Output the [X, Y] coordinate of the center of the cell containing the given text.  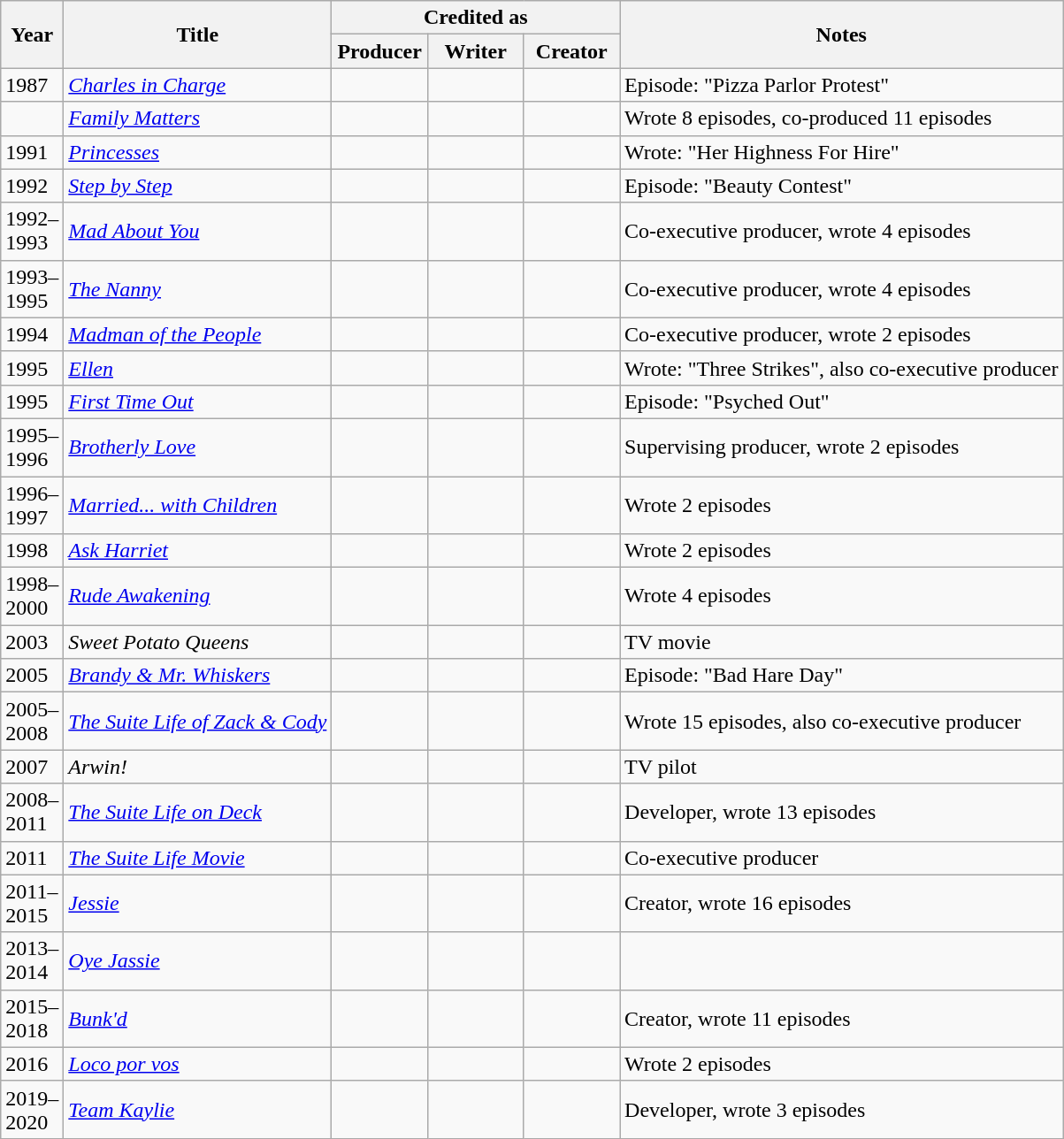
1991 [32, 152]
TV pilot [842, 767]
Madman of the People [198, 334]
Charles in Charge [198, 85]
The Nanny [198, 288]
Creator, wrote 16 episodes [842, 904]
1995–1996 [32, 447]
2005 [32, 676]
1987 [32, 85]
The Suite Life of Zack & Cody [198, 722]
1998 [32, 551]
Loco por vos [198, 1064]
Rude Awakening [198, 596]
2008–2011 [32, 812]
Episode: "Pizza Parlor Protest" [842, 85]
Wrote: "Three Strikes", also co-executive producer [842, 368]
1993–1995 [32, 288]
Wrote 4 episodes [842, 596]
Team Kaylie [198, 1109]
2011 [32, 858]
2003 [32, 642]
Year [32, 34]
Wrote 15 episodes, also co-executive producer [842, 722]
2015–2018 [32, 1019]
Brandy & Mr. Whiskers [198, 676]
Notes [842, 34]
2011–2015 [32, 904]
Wrote: "Her Highness For Hire" [842, 152]
Ask Harriet [198, 551]
1992–1993 [32, 232]
2016 [32, 1064]
Married... with Children [198, 504]
1996–1997 [32, 504]
1992 [32, 186]
Bunk'd [198, 1019]
Episode: "Bad Hare Day" [842, 676]
Co-executive producer [842, 858]
2007 [32, 767]
First Time Out [198, 401]
Step by Step [198, 186]
2005–2008 [32, 722]
1998–2000 [32, 596]
Mad About You [198, 232]
Ellen [198, 368]
Arwin! [198, 767]
Co-executive producer, wrote 2 episodes [842, 334]
2019–2020 [32, 1109]
Credited as [476, 18]
Episode: "Beauty Contest" [842, 186]
Jessie [198, 904]
TV movie [842, 642]
Developer, wrote 3 episodes [842, 1109]
1994 [32, 334]
Oye Jassie [198, 960]
Writer [476, 51]
Episode: "Psyched Out" [842, 401]
Creator [571, 51]
Title [198, 34]
Sweet Potato Queens [198, 642]
Creator, wrote 11 episodes [842, 1019]
Wrote 8 episodes, co-produced 11 episodes [842, 118]
The Suite Life Movie [198, 858]
2013–2014 [32, 960]
The Suite Life on Deck [198, 812]
Family Matters [198, 118]
Producer [380, 51]
Supervising producer, wrote 2 episodes [842, 447]
Princesses [198, 152]
Developer, wrote 13 episodes [842, 812]
Brotherly Love [198, 447]
